Return the [X, Y] coordinate for the center point of the cell that contains the specified text.  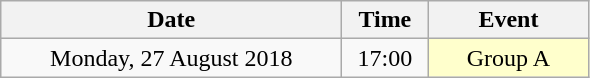
Date [172, 20]
Group A [508, 58]
Monday, 27 August 2018 [172, 58]
Time [385, 20]
17:00 [385, 58]
Event [508, 20]
